Provide the [X, Y] coordinate of the cell's center where the given text is located.  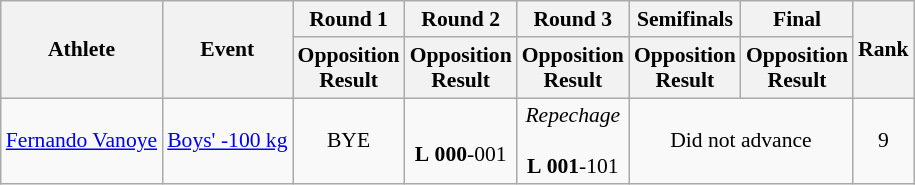
Semifinals [685, 19]
Round 2 [461, 19]
Did not advance [741, 142]
BYE [349, 142]
9 [884, 142]
Athlete [82, 50]
Repechage L 001-101 [573, 142]
Round 3 [573, 19]
L 000-001 [461, 142]
Rank [884, 50]
Fernando Vanoye [82, 142]
Boys' -100 kg [227, 142]
Event [227, 50]
Round 1 [349, 19]
Final [797, 19]
